For the text-containing cell, return its midpoint in (X, Y) coordinate format. 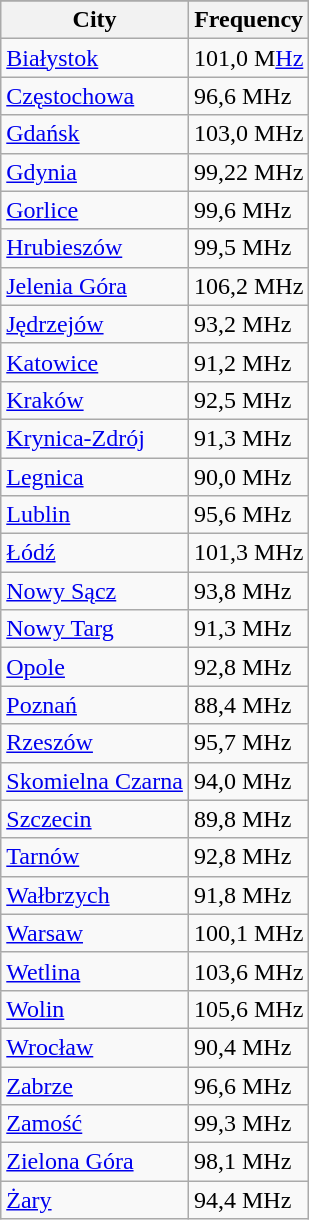
Białystok (95, 58)
Zielona Góra (95, 1162)
Gdynia (95, 172)
Gorlice (95, 210)
Kraków (95, 400)
Tarnów (95, 857)
94,4 MHz (248, 1200)
100,1 MHz (248, 933)
94,0 MHz (248, 781)
95,7 MHz (248, 743)
93,8 MHz (248, 591)
105,6 MHz (248, 1009)
Wrocław (95, 1047)
101,0 MHz (248, 58)
106,2 MHz (248, 286)
Lublin (95, 515)
Częstochowa (95, 96)
99,6 MHz (248, 210)
99,3 MHz (248, 1124)
Wałbrzych (95, 895)
Katowice (95, 362)
Szczecin (95, 819)
Jędrzejów (95, 324)
91,2 MHz (248, 362)
Rzeszów (95, 743)
88,4 MHz (248, 705)
Krynica-Zdrój (95, 438)
Wolin (95, 1009)
Gdańsk (95, 134)
95,6 MHz (248, 515)
99,5 MHz (248, 248)
Skomielna Czarna (95, 781)
Legnica (95, 477)
Warsaw (95, 933)
93,2 MHz (248, 324)
92,5 MHz (248, 400)
90,4 MHz (248, 1047)
99,22 MHz (248, 172)
90,0 MHz (248, 477)
Poznań (95, 705)
Łódź (95, 553)
City (95, 20)
Zabrze (95, 1085)
89,8 MHz (248, 819)
Frequency (248, 20)
Wetlina (95, 971)
103,0 MHz (248, 134)
98,1 MHz (248, 1162)
103,6 MHz (248, 971)
101,3 MHz (248, 553)
Hrubieszów (95, 248)
Jelenia Góra (95, 286)
Nowy Sącz (95, 591)
Opole (95, 667)
Zamość (95, 1124)
91,8 MHz (248, 895)
Nowy Targ (95, 629)
Żary (95, 1200)
